Search for the cell housing the specified text and yield its [X, Y] center coordinate. 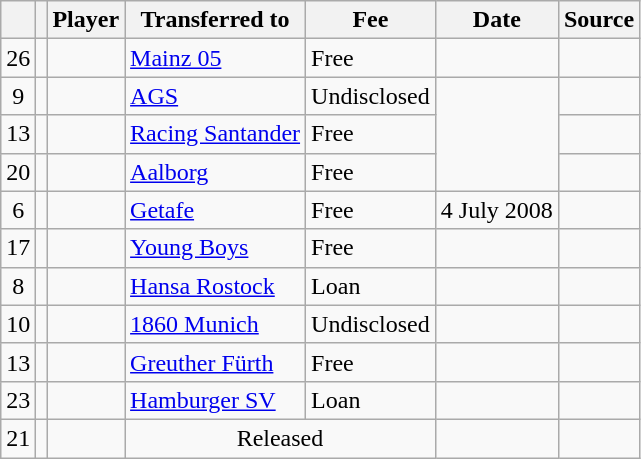
Greuther Fürth [216, 362]
Fee [371, 20]
17 [18, 248]
1860 Munich [216, 324]
6 [18, 210]
23 [18, 400]
Date [496, 20]
26 [18, 58]
Getafe [216, 210]
8 [18, 286]
Aalborg [216, 172]
20 [18, 172]
Hansa Rostock [216, 286]
Player [86, 20]
Racing Santander [216, 134]
9 [18, 96]
Source [598, 20]
Hamburger SV [216, 400]
Mainz 05 [216, 58]
10 [18, 324]
AGS [216, 96]
Young Boys [216, 248]
Released [280, 438]
4 July 2008 [496, 210]
Transferred to [216, 20]
21 [18, 438]
